Return the (x, y) coordinate for the center point of the cell that contains the specified text.  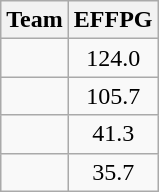
124.0 (113, 58)
35.7 (113, 172)
41.3 (113, 134)
EFFPG (113, 20)
Team (35, 20)
105.7 (113, 96)
